Output the [x, y] coordinate of the center of the cell containing the given text.  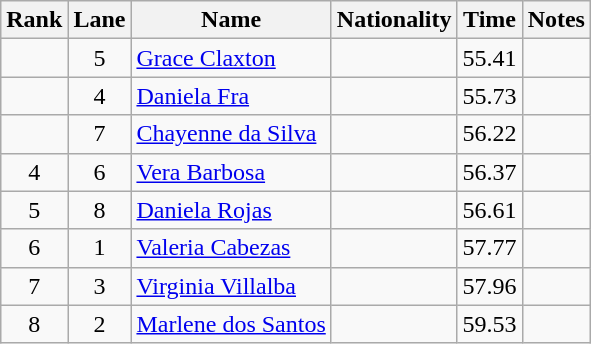
56.61 [490, 210]
3 [100, 286]
Grace Claxton [231, 58]
56.22 [490, 134]
55.41 [490, 58]
Daniela Fra [231, 96]
Vera Barbosa [231, 172]
1 [100, 248]
2 [100, 324]
Lane [100, 20]
Notes [556, 20]
Rank [34, 20]
55.73 [490, 96]
Time [490, 20]
Virginia Villalba [231, 286]
56.37 [490, 172]
Marlene dos Santos [231, 324]
Daniela Rojas [231, 210]
57.96 [490, 286]
Chayenne da Silva [231, 134]
Valeria Cabezas [231, 248]
Nationality [394, 20]
59.53 [490, 324]
57.77 [490, 248]
Name [231, 20]
